Capture the cell that displays the provided text and extract its (X, Y) central coordinate. 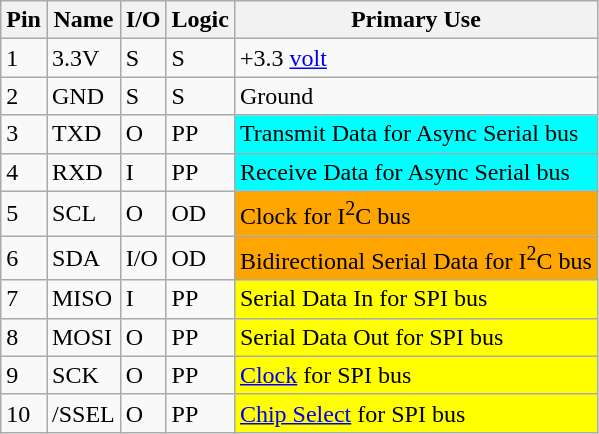
Primary Use (416, 20)
8 (24, 337)
1 (24, 58)
Clock for SPI bus (416, 375)
Ground (416, 96)
Name (83, 20)
7 (24, 299)
Pin (24, 20)
/SSEL (83, 413)
Serial Data Out for SPI bus (416, 337)
6 (24, 258)
TXD (83, 134)
SCL (83, 214)
3.3V (83, 58)
10 (24, 413)
Serial Data In for SPI bus (416, 299)
Bidirectional Serial Data for I2C bus (416, 258)
5 (24, 214)
Chip Select for SPI bus (416, 413)
9 (24, 375)
3 (24, 134)
MOSI (83, 337)
Clock for I2C bus (416, 214)
Receive Data for Async Serial bus (416, 172)
GND (83, 96)
Transmit Data for Async Serial bus (416, 134)
RXD (83, 172)
Logic (200, 20)
4 (24, 172)
SCK (83, 375)
SDA (83, 258)
+3.3 volt (416, 58)
MISO (83, 299)
2 (24, 96)
